Find where the given text appears and provide that cell's center as [X, Y] coordinate. 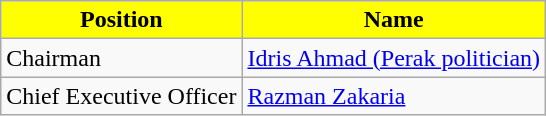
Position [122, 20]
Razman Zakaria [394, 96]
Chairman [122, 58]
Idris Ahmad (Perak politician) [394, 58]
Chief Executive Officer [122, 96]
Name [394, 20]
